Return (X, Y) of the center of cell containing provided text 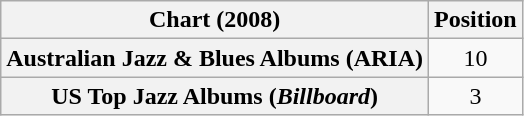
Chart (2008) (215, 20)
3 (476, 96)
10 (476, 58)
Australian Jazz & Blues Albums (ARIA) (215, 58)
US Top Jazz Albums (Billboard) (215, 96)
Position (476, 20)
